Locate the cell with the specified text and output its (X, Y) center coordinate. 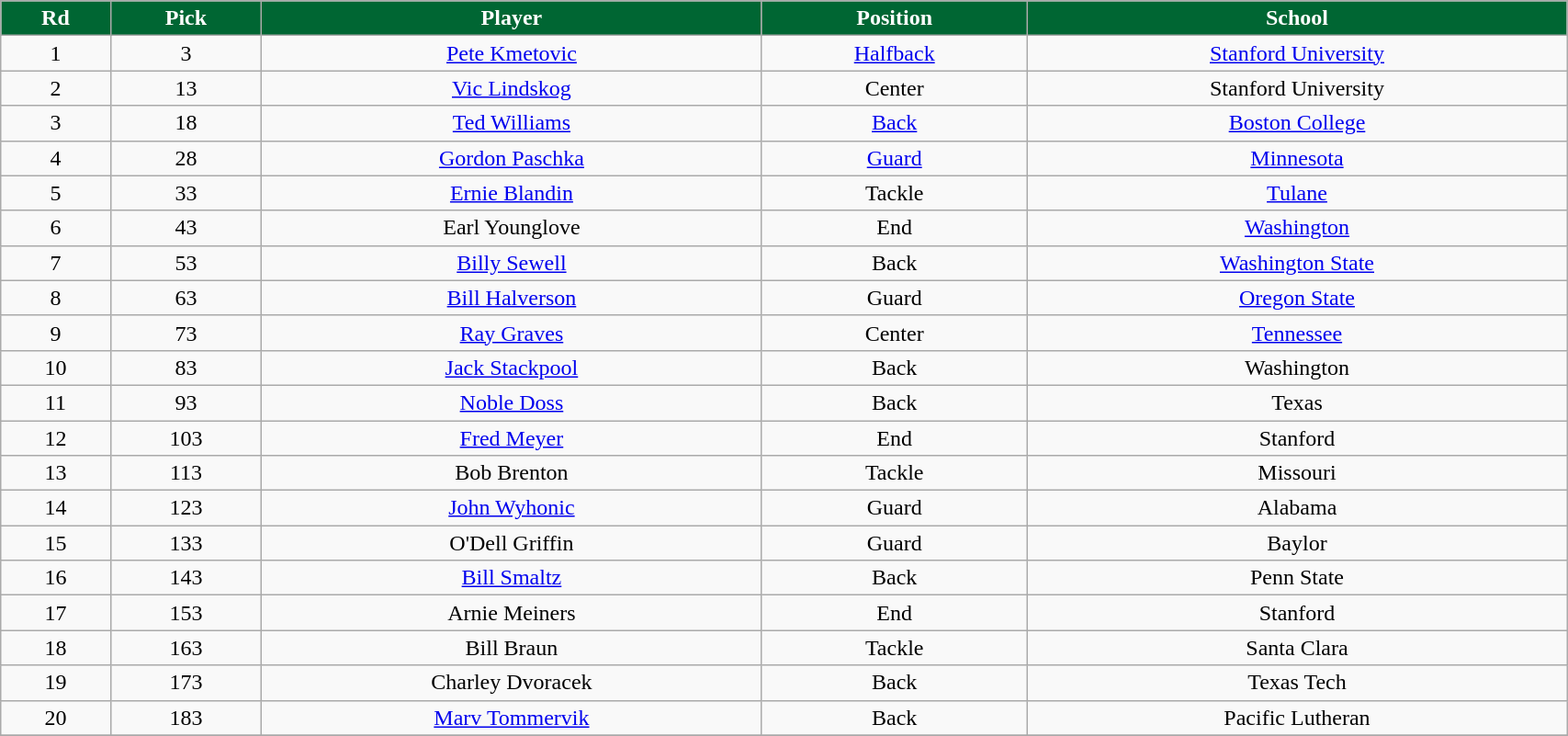
183 (186, 718)
Fred Meyer (512, 438)
10 (55, 368)
113 (186, 473)
103 (186, 438)
Ernie Blandin (512, 193)
Earl Younglove (512, 228)
Pete Kmetovic (512, 53)
Marv Tommervik (512, 718)
43 (186, 228)
Alabama (1297, 508)
Position (895, 18)
Texas (1297, 402)
143 (186, 578)
9 (55, 333)
5 (55, 193)
Baylor (1297, 543)
Tennessee (1297, 333)
School (1297, 18)
Pick (186, 18)
Texas Tech (1297, 683)
Bill Smaltz (512, 578)
Ted Williams (512, 123)
17 (55, 613)
Pacific Lutheran (1297, 718)
Oregon State (1297, 298)
8 (55, 298)
20 (55, 718)
Bob Brenton (512, 473)
Santa Clara (1297, 648)
Vic Lindskog (512, 88)
7 (55, 263)
1 (55, 53)
123 (186, 508)
Rd (55, 18)
Tulane (1297, 193)
14 (55, 508)
Ray Graves (512, 333)
Charley Dvoracek (512, 683)
Bill Halverson (512, 298)
133 (186, 543)
Billy Sewell (512, 263)
Arnie Meiners (512, 613)
Halfback (895, 53)
53 (186, 263)
Washington State (1297, 263)
O'Dell Griffin (512, 543)
16 (55, 578)
Gordon Paschka (512, 158)
Noble Doss (512, 402)
John Wyhonic (512, 508)
Minnesota (1297, 158)
15 (55, 543)
2 (55, 88)
63 (186, 298)
83 (186, 368)
Bill Braun (512, 648)
Jack Stackpool (512, 368)
Boston College (1297, 123)
33 (186, 193)
6 (55, 228)
Missouri (1297, 473)
19 (55, 683)
153 (186, 613)
163 (186, 648)
12 (55, 438)
Penn State (1297, 578)
173 (186, 683)
Player (512, 18)
93 (186, 402)
28 (186, 158)
4 (55, 158)
11 (55, 402)
73 (186, 333)
